Determine the [x, y] coordinate at the center of the cell enclosing the given text.  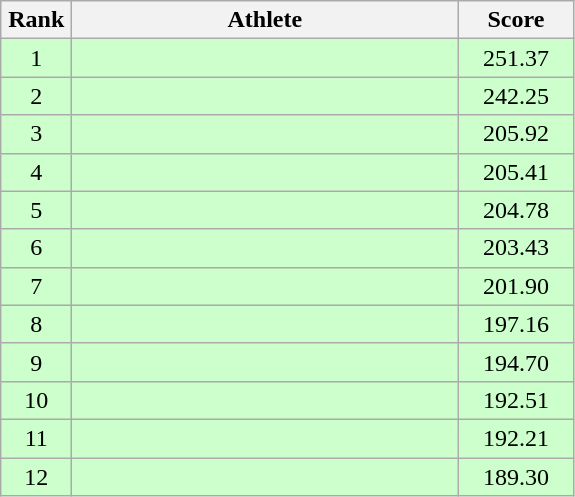
Rank [36, 20]
8 [36, 324]
242.25 [516, 96]
251.37 [516, 58]
5 [36, 210]
4 [36, 172]
2 [36, 96]
197.16 [516, 324]
1 [36, 58]
Athlete [265, 20]
203.43 [516, 248]
9 [36, 362]
10 [36, 400]
205.41 [516, 172]
12 [36, 477]
205.92 [516, 134]
204.78 [516, 210]
11 [36, 438]
201.90 [516, 286]
192.51 [516, 400]
6 [36, 248]
194.70 [516, 362]
Score [516, 20]
7 [36, 286]
3 [36, 134]
192.21 [516, 438]
189.30 [516, 477]
